Provide the [X, Y] coordinate of the cell's center where the given text is located.  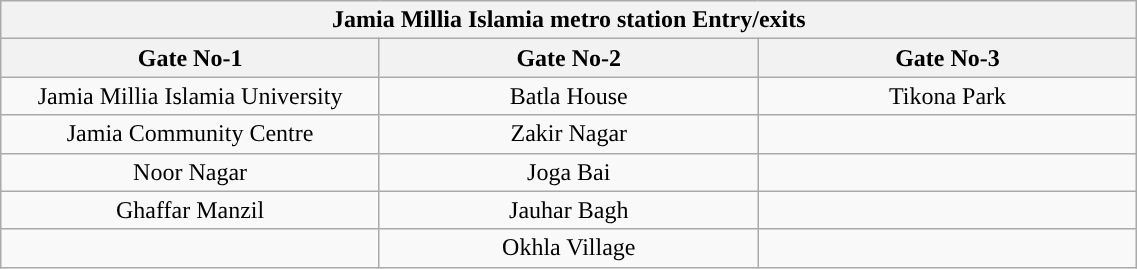
Gate No-2 [568, 58]
Jamia Community Centre [190, 134]
Joga Bai [568, 172]
Jamia Millia Islamia metro station Entry/exits [569, 20]
Tikona Park [948, 96]
Noor Nagar [190, 172]
Jamia Millia Islamia University [190, 96]
Gate No-1 [190, 58]
Batla House [568, 96]
Gate No-3 [948, 58]
Zakir Nagar [568, 134]
Ghaffar Manzil [190, 210]
Jauhar Bagh [568, 210]
Okhla Village [568, 248]
